Detect which cell encompasses the target text, then output its (x, y) center coordinate. 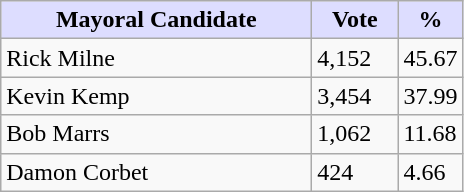
Bob Marrs (156, 134)
% (430, 20)
3,454 (355, 96)
1,062 (355, 134)
Mayoral Candidate (156, 20)
Rick Milne (156, 58)
Kevin Kemp (156, 96)
37.99 (430, 96)
11.68 (430, 134)
45.67 (430, 58)
4,152 (355, 58)
4.66 (430, 172)
Vote (355, 20)
Damon Corbet (156, 172)
424 (355, 172)
